Capture the cell that displays the provided text and extract its (x, y) central coordinate. 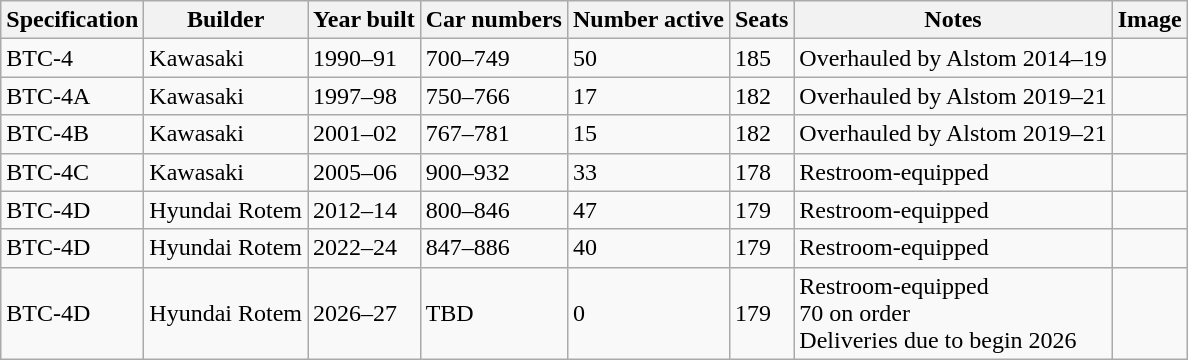
767–781 (494, 134)
50 (648, 58)
700–749 (494, 58)
Overhauled by Alstom 2014–19 (953, 58)
15 (648, 134)
BTC-4C (72, 172)
Car numbers (494, 20)
Builder (226, 20)
33 (648, 172)
2012–14 (364, 210)
178 (761, 172)
TBD (494, 313)
Image (1150, 20)
0 (648, 313)
BTC-4 (72, 58)
BTC-4B (72, 134)
185 (761, 58)
Year built (364, 20)
2005–06 (364, 172)
900–932 (494, 172)
1997–98 (364, 96)
Seats (761, 20)
2026–27 (364, 313)
17 (648, 96)
1990–91 (364, 58)
Number active (648, 20)
40 (648, 248)
Specification (72, 20)
847–886 (494, 248)
Notes (953, 20)
2001–02 (364, 134)
2022–24 (364, 248)
750–766 (494, 96)
800–846 (494, 210)
BTC-4A (72, 96)
47 (648, 210)
Restroom-equipped70 on orderDeliveries due to begin 2026 (953, 313)
